Detect which cell encompasses the target text, then output its [x, y] center coordinate. 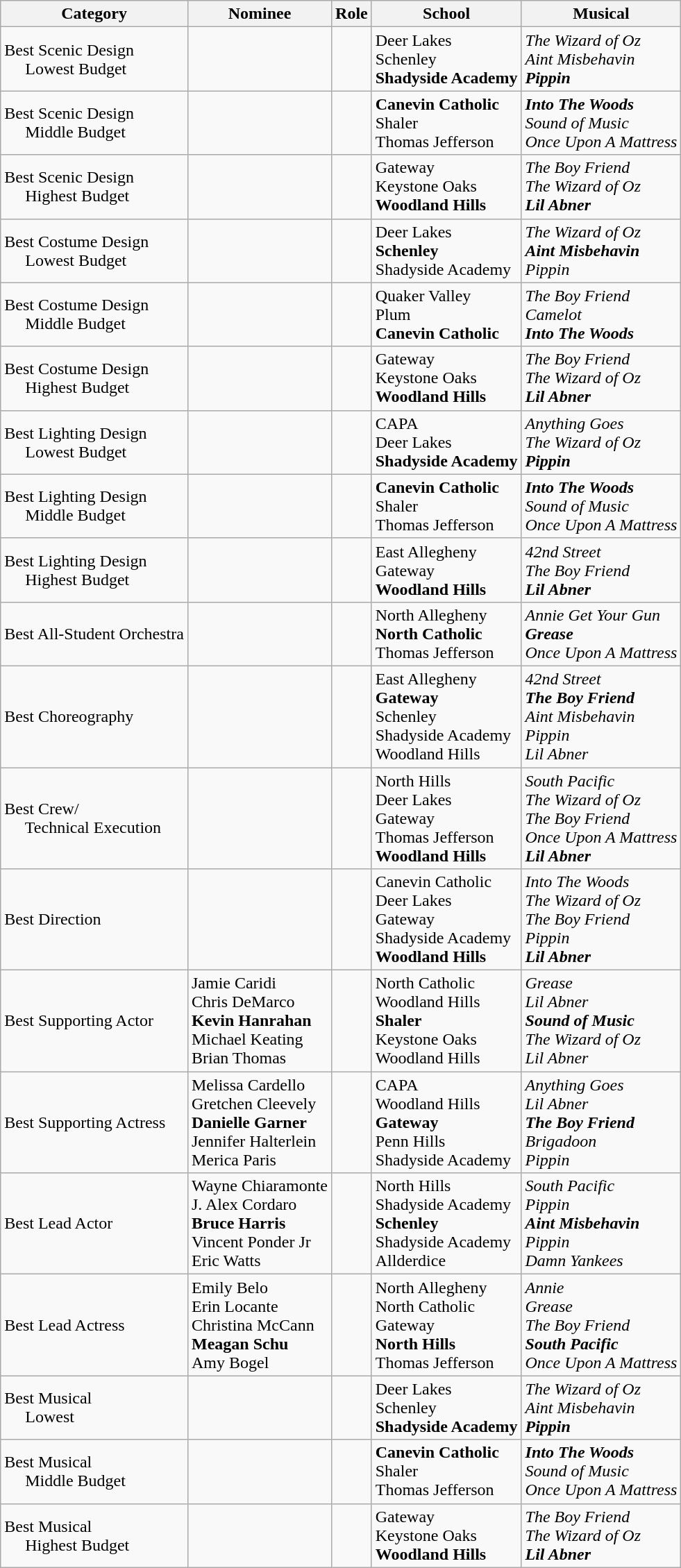
North HillsDeer LakesGatewayThomas JeffersonWoodland Hills [446, 818]
CAPAWoodland HillsGatewayPenn HillsShadyside Academy [446, 1122]
Melissa CardelloGretchen CleevelyDanielle GarnerJennifer HalterleinMerica Paris [260, 1122]
Best Scenic Design Highest Budget [94, 187]
Musical [601, 14]
Nominee [260, 14]
Into The WoodsThe Wizard of OzThe Boy FriendPippinLil Abner [601, 920]
Canevin CatholicDeer LakesGatewayShadyside AcademyWoodland Hills [446, 920]
Best Costume Design Lowest Budget [94, 251]
Best Lighting Design Highest Budget [94, 570]
Best Choreography [94, 716]
Best Scenic Design Middle Budget [94, 123]
Emily BeloErin LocanteChristina McCannMeagan SchuAmy Bogel [260, 1325]
Best All-Student Orchestra [94, 634]
Best Crew/ Technical Execution [94, 818]
Best Supporting Actress [94, 1122]
Role [352, 14]
Best Direction [94, 920]
Category [94, 14]
Best Lighting Design Middle Budget [94, 506]
Best Lead Actor [94, 1224]
Anything GoesLil AbnerThe Boy FriendBrigadoonPippin [601, 1122]
Best Supporting Actor [94, 1021]
Best Costume Design Middle Budget [94, 314]
Best Scenic Design Lowest Budget [94, 59]
Best Musical Middle Budget [94, 1472]
North AlleghenyNorth CatholicGatewayNorth HillsThomas Jefferson [446, 1325]
North AlleghenyNorth CatholicThomas Jefferson [446, 634]
Best Musical Highest Budget [94, 1535]
South PacificPippinAint MisbehavinPippinDamn Yankees [601, 1224]
42nd StreetThe Boy FriendLil Abner [601, 570]
East AlleghenyGatewayWoodland Hills [446, 570]
Best Lighting Design Lowest Budget [94, 442]
Best Costume Design Highest Budget [94, 378]
CAPADeer LakesShadyside Academy [446, 442]
Best Musical Lowest [94, 1408]
GreaseLil AbnerSound of MusicThe Wizard of OzLil Abner [601, 1021]
South PacificThe Wizard of OzThe Boy FriendOnce Upon A MattressLil Abner [601, 818]
Best Lead Actress [94, 1325]
School [446, 14]
AnnieGreaseThe Boy FriendSouth PacificOnce Upon A Mattress [601, 1325]
East AlleghenyGatewaySchenleyShadyside AcademyWoodland Hills [446, 716]
North HillsShadyside AcademySchenleyShadyside AcademyAllderdice [446, 1224]
Wayne ChiaramonteJ. Alex CordaroBruce HarrisVincent Ponder JrEric Watts [260, 1224]
Anything GoesThe Wizard of OzPippin [601, 442]
42nd StreetThe Boy FriendAint MisbehavinPippinLil Abner [601, 716]
North CatholicWoodland HillsShalerKeystone OaksWoodland Hills [446, 1021]
Annie Get Your GunGreaseOnce Upon A Mattress [601, 634]
The Boy FriendCamelotInto The Woods [601, 314]
Quaker ValleyPlumCanevin Catholic [446, 314]
Jamie CaridiChris DeMarcoKevin HanrahanMichael KeatingBrian Thomas [260, 1021]
